Pinpoint the cell where the given text exists, returning its [x, y] midpoint coordinate. 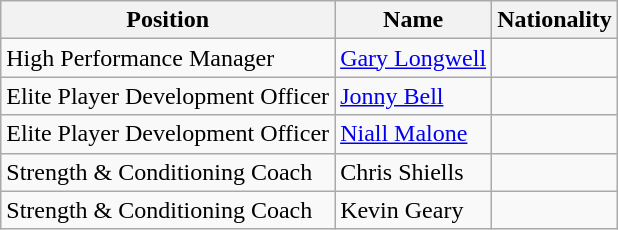
Gary Longwell [414, 58]
Nationality [555, 20]
Name [414, 20]
High Performance Manager [168, 58]
Jonny Bell [414, 96]
Niall Malone [414, 134]
Kevin Geary [414, 210]
Position [168, 20]
Chris Shiells [414, 172]
